Output the [X, Y] coordinate of the center of the cell containing the given text.  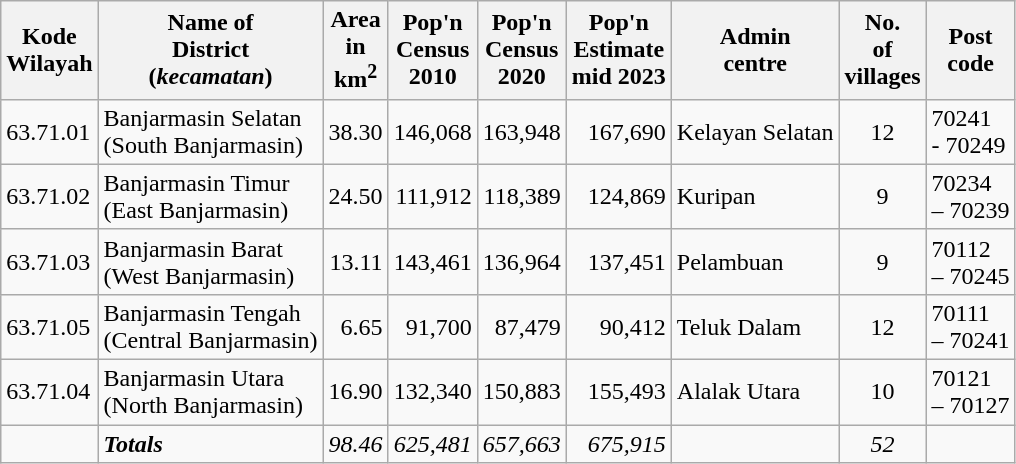
111,912 [432, 196]
150,883 [522, 392]
Admincentre [755, 50]
Banjarmasin Barat (West Banjarmasin) [210, 262]
87,479 [522, 326]
Teluk Dalam [755, 326]
Totals [210, 444]
Pop'nCensus2020 [522, 50]
657,663 [522, 444]
24.50 [356, 196]
132,340 [432, 392]
63.71.05 [50, 326]
13.11 [356, 262]
167,690 [618, 132]
Alalak Utara [755, 392]
124,869 [618, 196]
675,915 [618, 444]
Banjarmasin Selatan (South Banjarmasin) [210, 132]
91,700 [432, 326]
6.65 [356, 326]
70234 – 70239 [970, 196]
63.71.04 [50, 392]
Banjarmasin Timur (East Banjarmasin) [210, 196]
70241 - 70249 [970, 132]
137,451 [618, 262]
63.71.03 [50, 262]
38.30 [356, 132]
70111 – 70241 [970, 326]
Banjarmasin Utara (North Banjarmasin) [210, 392]
Area inkm2 [356, 50]
No.ofvillages [882, 50]
Postcode [970, 50]
163,948 [522, 132]
143,461 [432, 262]
Pop'nEstimate mid 2023 [618, 50]
63.71.02 [50, 196]
10 [882, 392]
Kode Wilayah [50, 50]
625,481 [432, 444]
Banjarmasin Tengah (Central Banjarmasin) [210, 326]
146,068 [432, 132]
Pop'nCensus2010 [432, 50]
52 [882, 444]
16.90 [356, 392]
Name ofDistrict(kecamatan) [210, 50]
70121 – 70127 [970, 392]
70112 – 70245 [970, 262]
Kuripan [755, 196]
155,493 [618, 392]
136,964 [522, 262]
Pelambuan [755, 262]
90,412 [618, 326]
118,389 [522, 196]
98.46 [356, 444]
63.71.01 [50, 132]
Kelayan Selatan [755, 132]
